Detect which cell encompasses the target text, then output its (x, y) center coordinate. 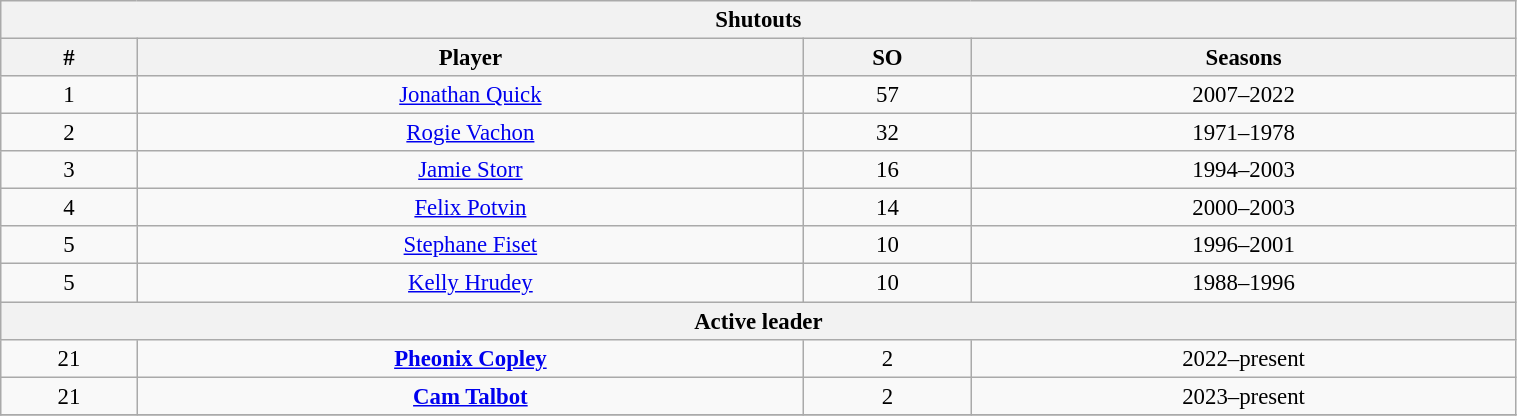
Jamie Storr (470, 170)
14 (888, 208)
1994–2003 (1244, 170)
16 (888, 170)
Felix Potvin (470, 208)
2022–present (1244, 358)
Pheonix Copley (470, 358)
Jonathan Quick (470, 95)
Seasons (1244, 58)
2023–present (1244, 396)
Shutouts (758, 20)
1971–1978 (1244, 133)
2000–2003 (1244, 208)
Kelly Hrudey (470, 283)
Player (470, 58)
Stephane Fiset (470, 245)
57 (888, 95)
# (69, 58)
2007–2022 (1244, 95)
Cam Talbot (470, 396)
32 (888, 133)
1 (69, 95)
1996–2001 (1244, 245)
Rogie Vachon (470, 133)
Active leader (758, 321)
3 (69, 170)
4 (69, 208)
SO (888, 58)
1988–1996 (1244, 283)
